Provide the (X, Y) coordinate of the cell's center where the given text is located.  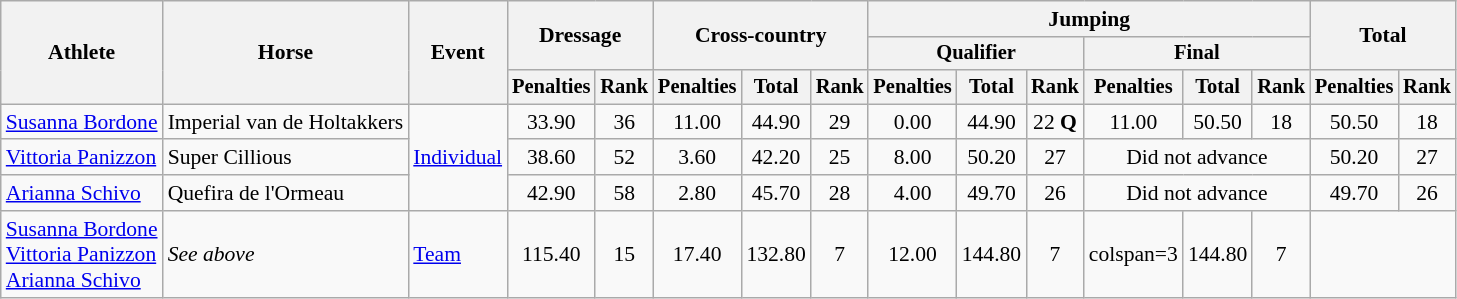
See above (286, 254)
3.60 (697, 158)
36 (624, 122)
12.00 (912, 254)
2.80 (697, 193)
Super Cillious (286, 158)
15 (624, 254)
42.90 (551, 193)
42.20 (776, 158)
4.00 (912, 193)
22 Q (1055, 122)
Dressage (580, 36)
0.00 (912, 122)
Quefira de l'Ormeau (286, 193)
Team (458, 254)
Event (458, 52)
33.90 (551, 122)
29 (840, 122)
Vittoria Panizzon (82, 158)
colspan=3 (1134, 254)
132.80 (776, 254)
Athlete (82, 52)
Susanna BordoneVittoria PanizzonArianna Schivo (82, 254)
Imperial van de Holtakkers (286, 122)
Cross-country (760, 36)
17.40 (697, 254)
115.40 (551, 254)
Susanna Bordone (82, 122)
52 (624, 158)
Arianna Schivo (82, 193)
8.00 (912, 158)
45.70 (776, 193)
Individual (458, 158)
28 (840, 193)
58 (624, 193)
Final (1197, 54)
Jumping (1089, 19)
Horse (286, 52)
25 (840, 158)
38.60 (551, 158)
Qualifier (976, 54)
